For the text-containing cell, return its midpoint in [x, y] coordinate format. 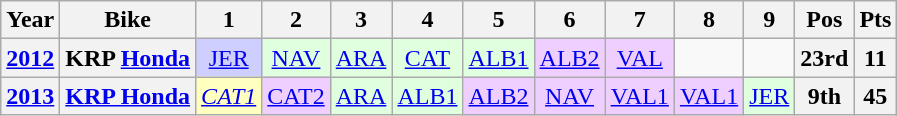
9 [770, 20]
2012 [30, 58]
Year [30, 20]
Pos [824, 20]
CAT [428, 58]
11 [876, 58]
CAT1 [229, 96]
7 [640, 20]
6 [570, 20]
4 [428, 20]
Pts [876, 20]
VAL [640, 58]
9th [824, 96]
45 [876, 96]
23rd [824, 58]
8 [708, 20]
CAT2 [296, 96]
3 [361, 20]
5 [498, 20]
Bike [128, 20]
2 [296, 20]
2013 [30, 96]
1 [229, 20]
